Pinpoint the cell where the given text exists, returning its [X, Y] midpoint coordinate. 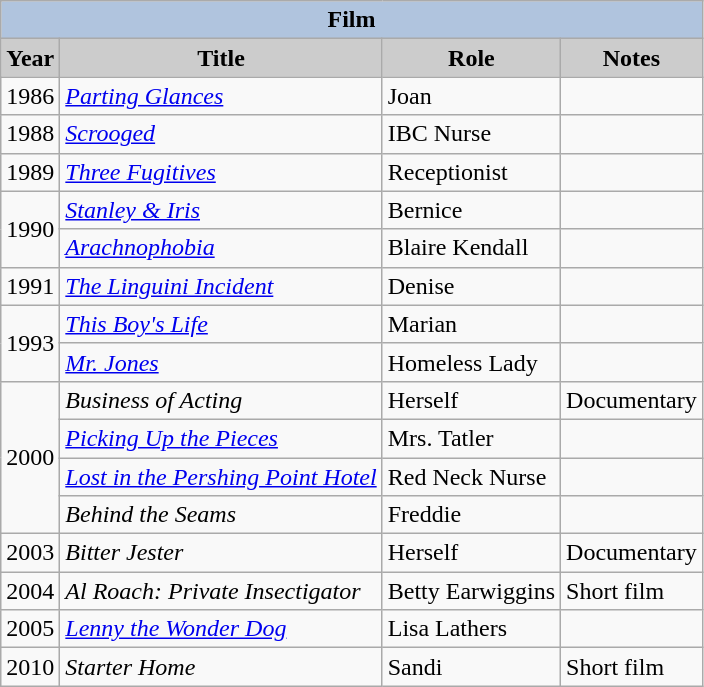
Blaire Kendall [471, 248]
This Boy's Life [221, 324]
Lisa Lathers [471, 629]
Role [471, 58]
1993 [30, 343]
Business of Acting [221, 400]
Joan [471, 96]
Homeless Lady [471, 362]
Scrooged [221, 134]
Title [221, 58]
2004 [30, 591]
Freddie [471, 515]
Picking Up the Pieces [221, 438]
Bitter Jester [221, 553]
1991 [30, 286]
2010 [30, 667]
Arachnophobia [221, 248]
Year [30, 58]
Starter Home [221, 667]
Notes [632, 58]
1989 [30, 172]
Film [352, 20]
Behind the Seams [221, 515]
Parting Glances [221, 96]
Three Fugitives [221, 172]
Denise [471, 286]
2005 [30, 629]
Marian [471, 324]
Bernice [471, 210]
IBC Nurse [471, 134]
1990 [30, 229]
Receptionist [471, 172]
Al Roach: Private Insectigator [221, 591]
2003 [30, 553]
Betty Earwiggins [471, 591]
Sandi [471, 667]
2000 [30, 457]
Lost in the Pershing Point Hotel [221, 477]
Red Neck Nurse [471, 477]
Mrs. Tatler [471, 438]
1986 [30, 96]
Lenny the Wonder Dog [221, 629]
1988 [30, 134]
The Linguini Incident [221, 286]
Stanley & Iris [221, 210]
Mr. Jones [221, 362]
